Extract the [x, y] coordinate from the center of the cell holding the provided text.  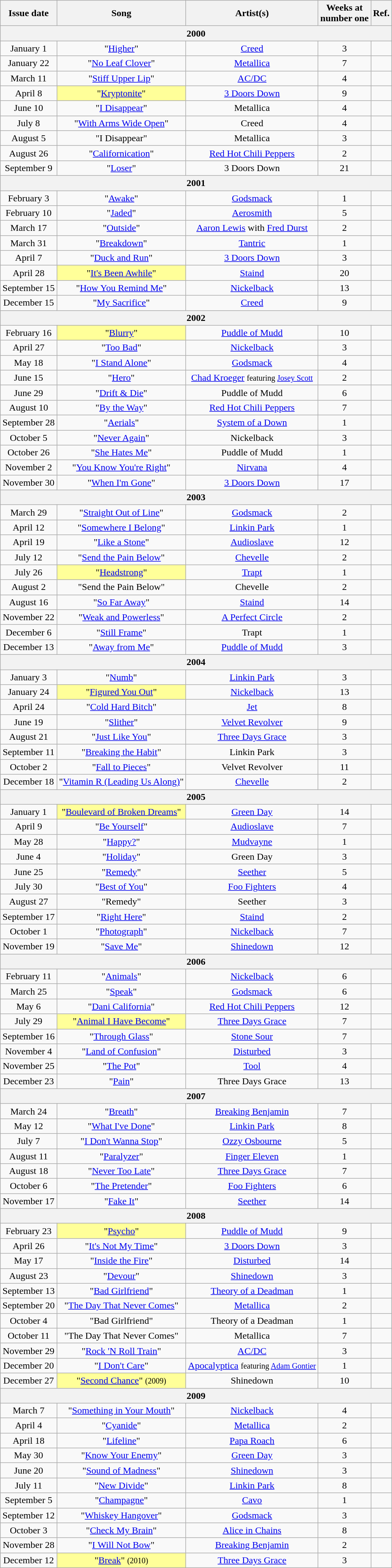
October 1 [29, 932]
"She Hates Me" [121, 453]
Apocalyptica featuring Adam Gontier [252, 1365]
"Pain" [121, 1081]
"Check My Brain" [121, 1530]
2003 [196, 497]
"I Will Not Bow" [121, 1545]
July 26 [29, 572]
December 13 [29, 647]
April 26 [29, 1246]
"Devour" [121, 1276]
April 4 [29, 1426]
"Weak and Powerless" [121, 617]
"Breakdown" [121, 243]
December 27 [29, 1380]
September 9 [29, 168]
September 16 [29, 1036]
July 8 [29, 123]
August 10 [29, 407]
June 29 [29, 392]
"Too Bad" [121, 348]
April 18 [29, 1441]
July 30 [29, 886]
April 28 [29, 273]
July 11 [29, 1485]
"Save Me" [121, 947]
"Figured You Out" [121, 692]
"The Pretender" [121, 1186]
"Lifeline" [121, 1441]
"Animal I Have Become" [121, 1021]
"So Far Away" [121, 602]
2007 [196, 1096]
"Slither" [121, 722]
"It's Been Awhile" [121, 273]
February 16 [29, 333]
September 28 [29, 422]
Finger Eleven [252, 1156]
"Cold Hard Bitch" [121, 707]
October 3 [29, 1530]
"Outside" [121, 228]
November 2 [29, 468]
August 23 [29, 1276]
Issue date [29, 13]
Artist(s) [252, 13]
17 [344, 483]
"Second Chance" (2009) [121, 1380]
"Kryptonite" [121, 93]
"Higher" [121, 48]
September 5 [29, 1500]
September 11 [29, 752]
September 20 [29, 1306]
"Vitamin R (Leading Us Along)" [121, 782]
"Headstrong" [121, 572]
2002 [196, 318]
2006 [196, 962]
"Champagne" [121, 1500]
"Never Again" [121, 438]
November 28 [29, 1545]
Alice in Chains [252, 1530]
July 12 [29, 557]
21 [344, 168]
April 12 [29, 527]
"Inside the Fire" [121, 1261]
May 17 [29, 1261]
November 30 [29, 483]
April 24 [29, 707]
"With Arms Wide Open" [121, 123]
20 [344, 273]
Tool [252, 1066]
August 26 [29, 153]
June 15 [29, 378]
June 19 [29, 722]
December 6 [29, 632]
August 27 [29, 901]
"Aerials" [121, 422]
June 4 [29, 857]
November 22 [29, 617]
"What I've Done" [121, 1126]
"Breaking the Habit" [121, 752]
June 25 [29, 872]
Song [121, 13]
"Breath" [121, 1111]
2000 [196, 33]
2004 [196, 662]
Papa Roach [252, 1441]
"I Stand Alone" [121, 363]
December 23 [29, 1081]
"Best of You" [121, 886]
"Numb" [121, 677]
Nirvana [252, 468]
June 10 [29, 108]
"Boulevard of Broken Dreams" [121, 812]
November 29 [29, 1351]
"Paralyzer" [121, 1156]
"Somewhere I Belong" [121, 527]
September 15 [29, 288]
"You Know You're Right" [121, 468]
"The Pot" [121, 1066]
"I Don't Wanna Stop" [121, 1141]
"Never Too Late" [121, 1171]
"Like a Stone" [121, 542]
December 20 [29, 1365]
December 18 [29, 782]
"I Don't Care" [121, 1365]
"Jaded" [121, 213]
August 5 [29, 138]
"Animals" [121, 977]
September 12 [29, 1515]
March 31 [29, 243]
December 15 [29, 303]
December 12 [29, 1560]
July 7 [29, 1141]
"Loser" [121, 168]
August 21 [29, 737]
July 29 [29, 1021]
Mudvayne [252, 842]
June 20 [29, 1470]
May 6 [29, 1006]
System of a Down [252, 422]
November 17 [29, 1201]
March 24 [29, 1111]
"Holiday" [121, 857]
November 4 [29, 1051]
May 18 [29, 363]
Stone Sour [252, 1036]
A Perfect Circle [252, 617]
January 24 [29, 692]
Aerosmith [252, 213]
"Happy?" [121, 842]
October 26 [29, 453]
April 19 [29, 542]
"Land of Confusion" [121, 1051]
"Straight Out of Line" [121, 512]
Ref. [381, 13]
March 7 [29, 1411]
Jet [252, 707]
"Stiff Upper Lip" [121, 78]
"Drift & Die" [121, 392]
March 17 [29, 228]
"Photograph" [121, 932]
November 25 [29, 1066]
"Blurry" [121, 333]
March 29 [29, 512]
April 7 [29, 258]
August 11 [29, 1156]
April 27 [29, 348]
February 11 [29, 977]
"No Leaf Clover" [121, 63]
May 30 [29, 1456]
January 22 [29, 63]
"Fall to Pieces" [121, 767]
"Whiskey Hangover" [121, 1515]
"Psycho" [121, 1231]
"Right Here" [121, 917]
October 6 [29, 1186]
"Dani California" [121, 1006]
"Californication" [121, 153]
April 8 [29, 93]
Ozzy Osbourne [252, 1141]
"Break" (2010) [121, 1560]
Chad Kroeger featuring Josey Scott [252, 378]
September 17 [29, 917]
"Through Glass" [121, 1036]
March 25 [29, 991]
"Something in Your Mouth" [121, 1411]
October 2 [29, 767]
2001 [196, 183]
February 3 [29, 198]
"Sound of Madness" [121, 1470]
"How You Remind Me" [121, 288]
Cavo [252, 1500]
October 4 [29, 1321]
February 10 [29, 213]
"Awake" [121, 198]
"By the Way" [121, 407]
October 5 [29, 438]
May 12 [29, 1126]
August 18 [29, 1171]
April 9 [29, 827]
"When I'm Gone" [121, 483]
October 11 [29, 1336]
"Know Your Enemy" [121, 1456]
"My Sacrifice" [121, 303]
"Just Like You" [121, 737]
February 23 [29, 1231]
March 11 [29, 78]
"Speak" [121, 991]
"Hero" [121, 378]
"Be Yourself" [121, 827]
2008 [196, 1216]
"Fake It" [121, 1201]
11 [344, 767]
"Still Frame" [121, 632]
"New Divide" [121, 1485]
Aaron Lewis with Fred Durst [252, 228]
2005 [196, 797]
"Cyanide" [121, 1426]
2009 [196, 1396]
September 13 [29, 1291]
August 16 [29, 602]
"It's Not My Time" [121, 1246]
"Rock 'N Roll Train" [121, 1351]
Tantric [252, 243]
"Duck and Run" [121, 258]
November 19 [29, 947]
January 3 [29, 677]
Weeks atnumber one [344, 13]
May 28 [29, 842]
"Away from Me" [121, 647]
August 2 [29, 587]
